Find where the given text appears and provide that cell's center as (x, y) coordinate. 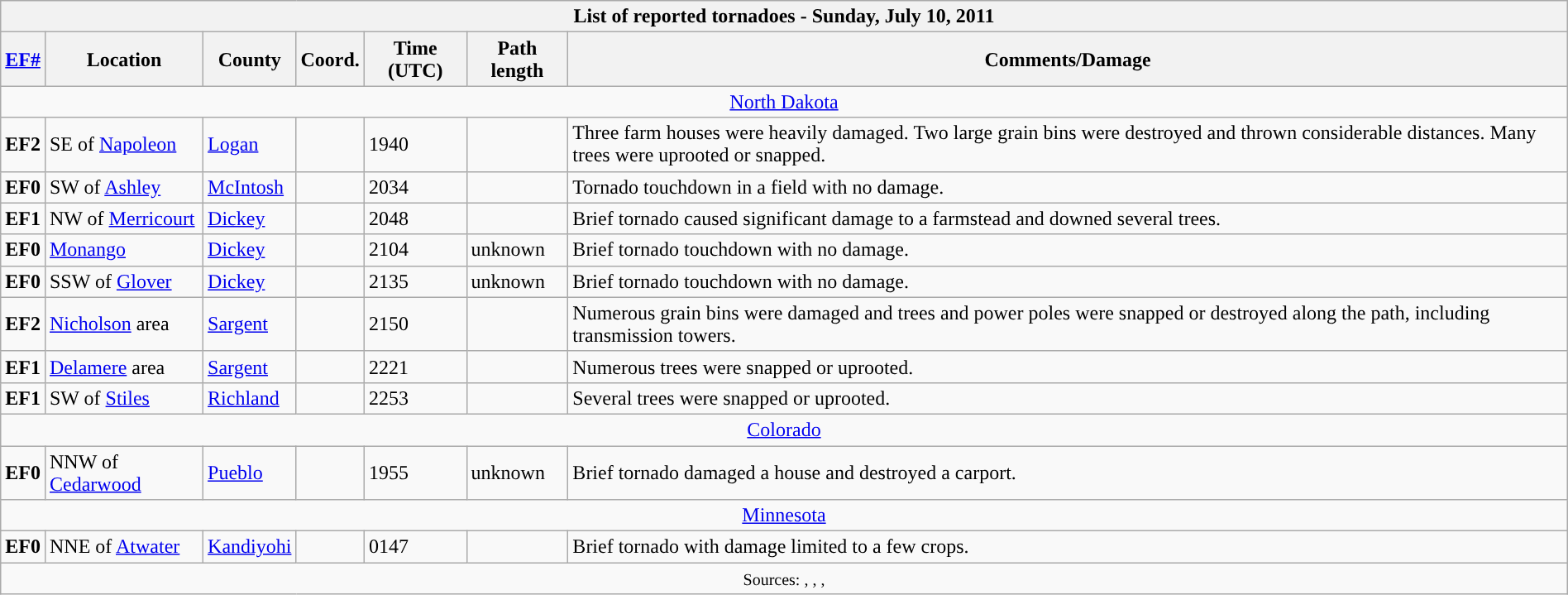
Coord. (330, 60)
2048 (415, 218)
Time (UTC) (415, 60)
McIntosh (250, 187)
Monango (124, 250)
SW of Ashley (124, 187)
NNW of Cedarwood (124, 472)
Pueblo (250, 472)
Delamere area (124, 367)
Sources: , , , (784, 578)
0147 (415, 547)
2150 (415, 324)
Brief tornado with damage limited to a few crops. (1068, 547)
Path length (518, 60)
List of reported tornadoes - Sunday, July 10, 2011 (784, 17)
2253 (415, 398)
County (250, 60)
North Dakota (784, 102)
Logan (250, 144)
SW of Stiles (124, 398)
1955 (415, 472)
Kandiyohi (250, 547)
Several trees were snapped or uprooted. (1068, 398)
2104 (415, 250)
Numerous grain bins were damaged and trees and power poles were snapped or destroyed along the path, including transmission towers. (1068, 324)
1940 (415, 144)
EF# (23, 60)
Location (124, 60)
Minnesota (784, 516)
Three farm houses were heavily damaged. Two large grain bins were destroyed and thrown considerable distances. Many trees were uprooted or snapped. (1068, 144)
2221 (415, 367)
Colorado (784, 429)
Brief tornado caused significant damage to a farmstead and downed several trees. (1068, 218)
Comments/Damage (1068, 60)
Tornado touchdown in a field with no damage. (1068, 187)
NW of Merricourt (124, 218)
SSW of Glover (124, 281)
Brief tornado damaged a house and destroyed a carport. (1068, 472)
2034 (415, 187)
SE of Napoleon (124, 144)
Nicholson area (124, 324)
Richland (250, 398)
2135 (415, 281)
NNE of Atwater (124, 547)
Numerous trees were snapped or uprooted. (1068, 367)
